Return the (X, Y) coordinate for the center point of the cell that contains the specified text.  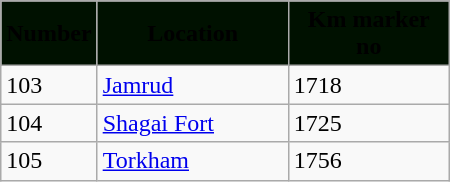
1725 (368, 123)
Number (49, 34)
105 (49, 161)
1756 (368, 161)
Jamrud (192, 85)
103 (49, 85)
Torkham (192, 161)
Shagai Fort (192, 123)
104 (49, 123)
Location (192, 34)
Km marker no (368, 34)
1718 (368, 85)
